Determine the (x, y) coordinate at the center of the cell enclosing the given text.  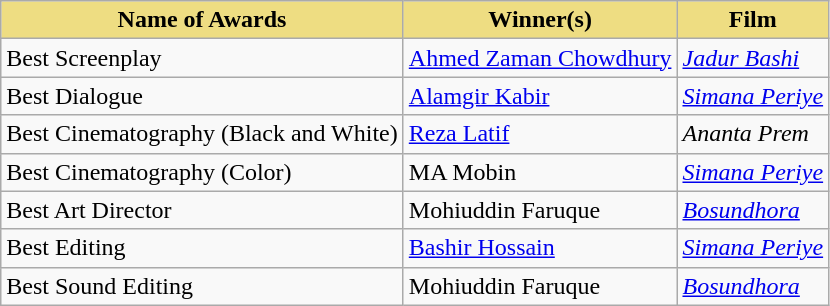
Reza Latif (540, 134)
Winner(s) (540, 20)
Ananta Prem (753, 134)
Best Cinematography (Color) (202, 172)
Ahmed Zaman Chowdhury (540, 58)
Name of Awards (202, 20)
Best Editing (202, 248)
MA Mobin (540, 172)
Best Art Director (202, 210)
Best Cinematography (Black and White) (202, 134)
Best Screenplay (202, 58)
Bashir Hossain (540, 248)
Film (753, 20)
Alamgir Kabir (540, 96)
Jadur Bashi (753, 58)
Best Sound Editing (202, 286)
Best Dialogue (202, 96)
